Locate the cell with the specified text and output its (x, y) center coordinate. 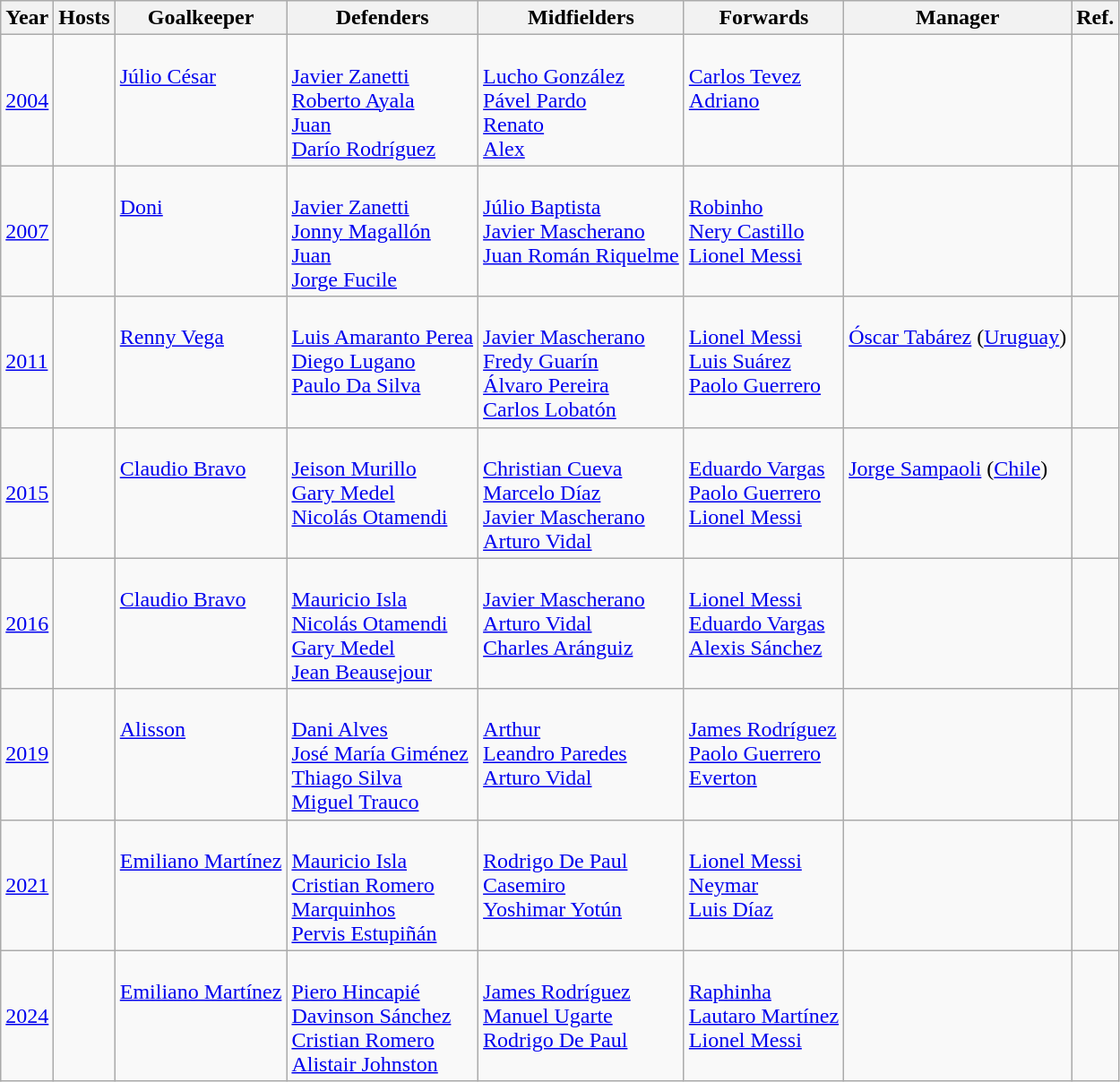
Jorge Sampaoli (Chile) (958, 493)
Piero Hincapié Davinson Sánchez Cristian Romero Alistair Johnston (383, 1016)
Alisson (201, 754)
Defenders (383, 18)
Mauricio Isla Cristian Romero Marquinhos Pervis Estupiñán (383, 885)
Lucho González Pável Pardo Renato Alex (582, 100)
2007 (27, 231)
Lionel Messi Eduardo Vargas Alexis Sánchez (763, 623)
Júlio Baptista Javier Mascherano Juan Román Riquelme (582, 231)
Jeison Murillo Gary Medel Nicolás Otamendi (383, 493)
2015 (27, 493)
Hosts (84, 18)
Renny Vega (201, 362)
James Rodríguez Manuel Ugarte Rodrigo De Paul (582, 1016)
Robinho Nery Castillo Lionel Messi (763, 231)
Year (27, 18)
Midfielders (582, 18)
Júlio César (201, 100)
Dani Alves José María Giménez Thiago Silva Miguel Trauco (383, 754)
Raphinha Lautaro Martínez Lionel Messi (763, 1016)
2004 (27, 100)
Javier Zanetti Roberto Ayala Juan Darío Rodríguez (383, 100)
Mauricio Isla Nicolás Otamendi Gary Medel Jean Beausejour (383, 623)
2016 (27, 623)
Christian Cueva Marcelo Díaz Javier Mascherano Arturo Vidal (582, 493)
Carlos Tevez Adriano (763, 100)
Lionel Messi Luis Suárez Paolo Guerrero (763, 362)
Javier Mascherano Arturo Vidal Charles Aránguiz (582, 623)
James Rodríguez Paolo Guerrero Everton (763, 754)
Arthur Leandro Paredes Arturo Vidal (582, 754)
Óscar Tabárez (Uruguay) (958, 362)
2011 (27, 362)
Goalkeeper (201, 18)
Javier Zanetti Jonny Magallón Juan Jorge Fucile (383, 231)
Ref. (1095, 18)
Rodrigo De Paul Casemiro Yoshimar Yotún (582, 885)
2019 (27, 754)
Forwards (763, 18)
Eduardo Vargas Paolo Guerrero Lionel Messi (763, 493)
Javier Mascherano Fredy Guarín Álvaro Pereira Carlos Lobatón (582, 362)
Doni (201, 231)
2024 (27, 1016)
Luis Amaranto Perea Diego Lugano Paulo Da Silva (383, 362)
Manager (958, 18)
2021 (27, 885)
Lionel Messi Neymar Luis Díaz (763, 885)
